Provide the [x, y] coordinate of the cell's center where the given text is located.  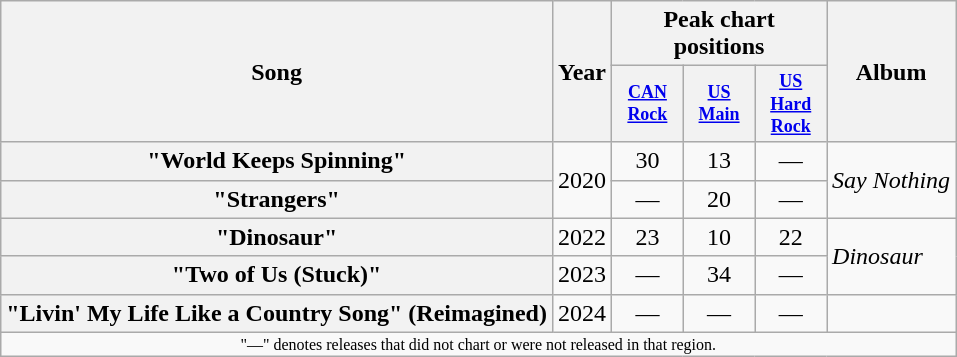
2020 [582, 180]
13 [719, 161]
"—" denotes releases that did not chart or were not released in that region. [478, 344]
20 [719, 199]
Album [892, 72]
30 [648, 161]
"Two of Us (Stuck)" [277, 275]
US Hard Rock [791, 104]
Year [582, 72]
2022 [582, 237]
"Dinosaur" [277, 237]
Say Nothing [892, 180]
"World Keeps Spinning" [277, 161]
22 [791, 237]
10 [719, 237]
"Strangers" [277, 199]
34 [719, 275]
US Main [719, 104]
23 [648, 237]
2024 [582, 313]
CAN Rock [648, 104]
Peak chart positions [720, 34]
Dinosaur [892, 256]
"Livin' My Life Like a Country Song" (Reimagined) [277, 313]
Song [277, 72]
2023 [582, 275]
